Detect which cell encompasses the target text, then output its (X, Y) center coordinate. 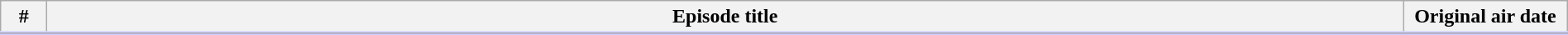
Original air date (1485, 17)
Episode title (725, 17)
# (24, 17)
